Identify which cell holds the provided text, then report its (x, y) central coordinate. 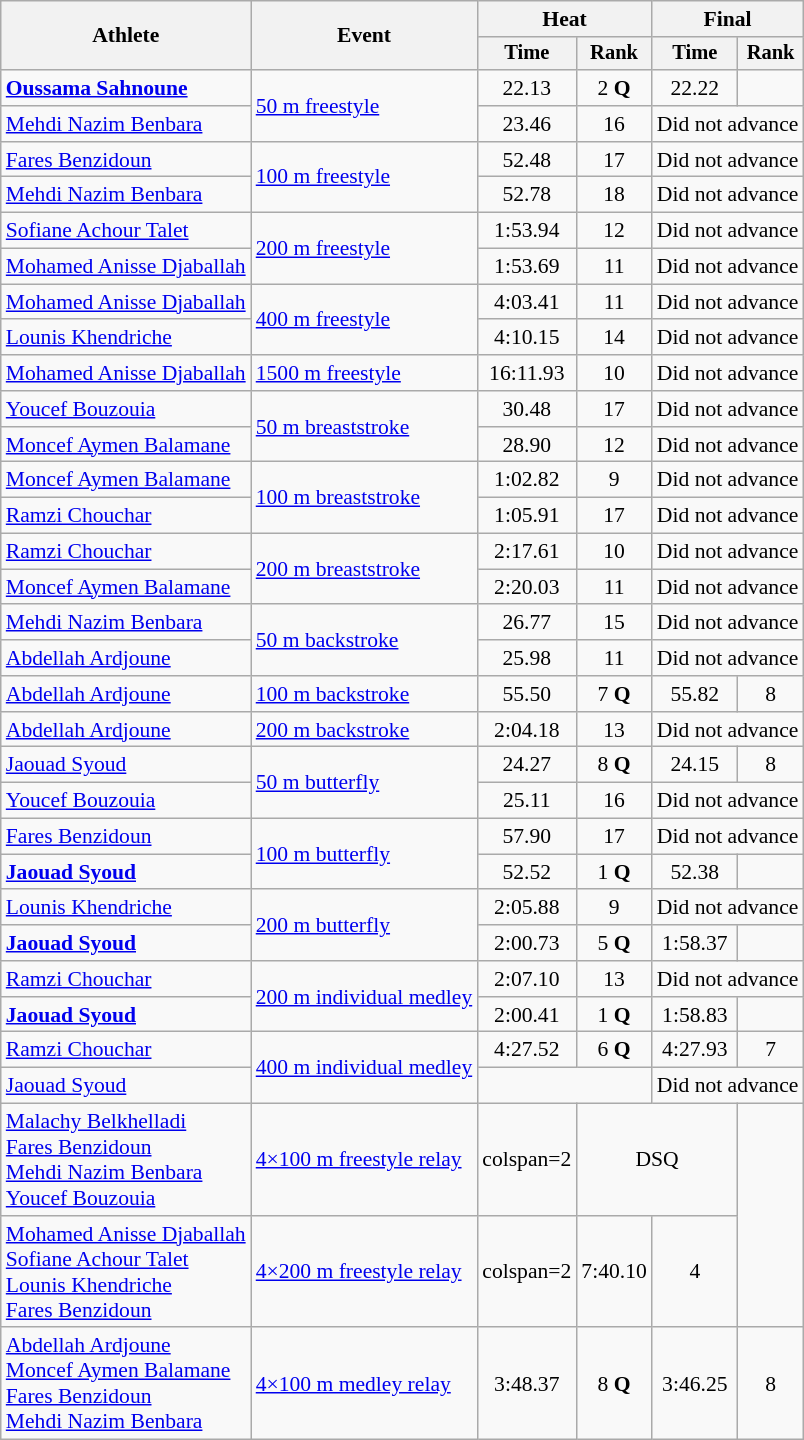
200 m individual medley (364, 996)
50 m freestyle (364, 106)
Heat (564, 19)
2:04.18 (526, 730)
5 Q (614, 943)
Sofiane Achour Talet (126, 231)
24.15 (695, 765)
200 m butterfly (364, 926)
400 m freestyle (364, 320)
52.48 (526, 160)
Abdellah ArdjouneMoncef Aymen BalamaneFares BenzidounMehdi Nazim Benbara (126, 1384)
7:40.10 (614, 1272)
2:00.41 (526, 1015)
Oussama Sahnoune (126, 88)
Malachy BelkhelladiFares BenzidounMehdi Nazim BenbaraYoucef Bouzouia (126, 1160)
100 m backstroke (364, 694)
Final (728, 19)
7 (771, 1050)
2 Q (614, 88)
25.11 (526, 801)
4:27.93 (695, 1050)
52.52 (526, 872)
100 m freestyle (364, 178)
200 m freestyle (364, 248)
400 m individual medley (364, 1068)
4 (695, 1272)
100 m butterfly (364, 854)
55.50 (526, 694)
15 (614, 623)
2:05.88 (526, 908)
4×100 m medley relay (364, 1384)
1:53.69 (526, 267)
22.13 (526, 88)
7 Q (614, 694)
3:46.25 (695, 1384)
2:17.61 (526, 552)
26.77 (526, 623)
Event (364, 36)
50 m backstroke (364, 640)
1:58.83 (695, 1015)
1:53.94 (526, 231)
4:27.52 (526, 1050)
1:58.37 (695, 943)
200 m breaststroke (364, 570)
52.78 (526, 195)
4×200 m freestyle relay (364, 1272)
16:11.93 (526, 373)
3:48.37 (526, 1384)
24.27 (526, 765)
50 m breaststroke (364, 426)
22.22 (695, 88)
55.82 (695, 694)
28.90 (526, 445)
Mohamed Anisse DjaballahSofiane Achour TaletLounis KhendricheFares Benzidoun (126, 1272)
6 Q (614, 1050)
1:02.82 (526, 480)
2:00.73 (526, 943)
200 m backstroke (364, 730)
100 m breaststroke (364, 498)
1:05.91 (526, 516)
4:03.41 (526, 302)
14 (614, 338)
25.98 (526, 658)
2:07.10 (526, 979)
4:10.15 (526, 338)
DSQ (656, 1160)
1500 m freestyle (364, 373)
23.46 (526, 124)
57.90 (526, 837)
30.48 (526, 409)
18 (614, 195)
50 m butterfly (364, 782)
2:20.03 (526, 587)
Athlete (126, 36)
52.38 (695, 872)
4×100 m freestyle relay (364, 1160)
